From the cell containing the given text, extract its center point as [X, Y] coordinate. 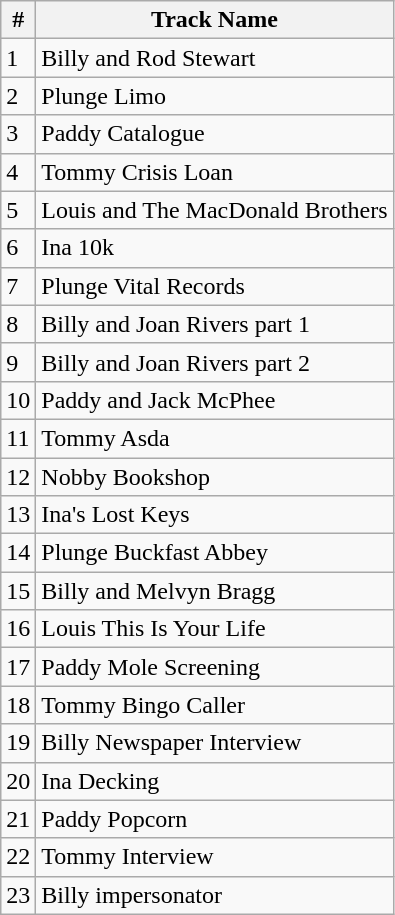
Billy and Melvyn Bragg [214, 591]
Plunge Buckfast Abbey [214, 553]
23 [18, 895]
20 [18, 781]
Paddy Mole Screening [214, 667]
Paddy and Jack McPhee [214, 400]
Paddy Catalogue [214, 134]
Paddy Popcorn [214, 819]
Louis and The MacDonald Brothers [214, 210]
Ina's Lost Keys [214, 515]
10 [18, 400]
Tommy Crisis Loan [214, 172]
Tommy Bingo Caller [214, 705]
9 [18, 362]
Billy and Rod Stewart [214, 58]
# [18, 20]
Billy and Joan Rivers part 1 [214, 324]
Billy Newspaper Interview [214, 743]
12 [18, 477]
5 [18, 210]
3 [18, 134]
18 [18, 705]
14 [18, 553]
Nobby Bookshop [214, 477]
22 [18, 857]
19 [18, 743]
Louis This Is Your Life [214, 629]
Billy and Joan Rivers part 2 [214, 362]
Ina 10k [214, 248]
1 [18, 58]
7 [18, 286]
13 [18, 515]
15 [18, 591]
Plunge Limo [214, 96]
Plunge Vital Records [214, 286]
11 [18, 438]
Billy impersonator [214, 895]
6 [18, 248]
Tommy Asda [214, 438]
Ina Decking [214, 781]
17 [18, 667]
8 [18, 324]
21 [18, 819]
4 [18, 172]
Tommy Interview [214, 857]
2 [18, 96]
Track Name [214, 20]
16 [18, 629]
